Scan for the cell matching the given text and deliver its [X, Y] coordinate at center. 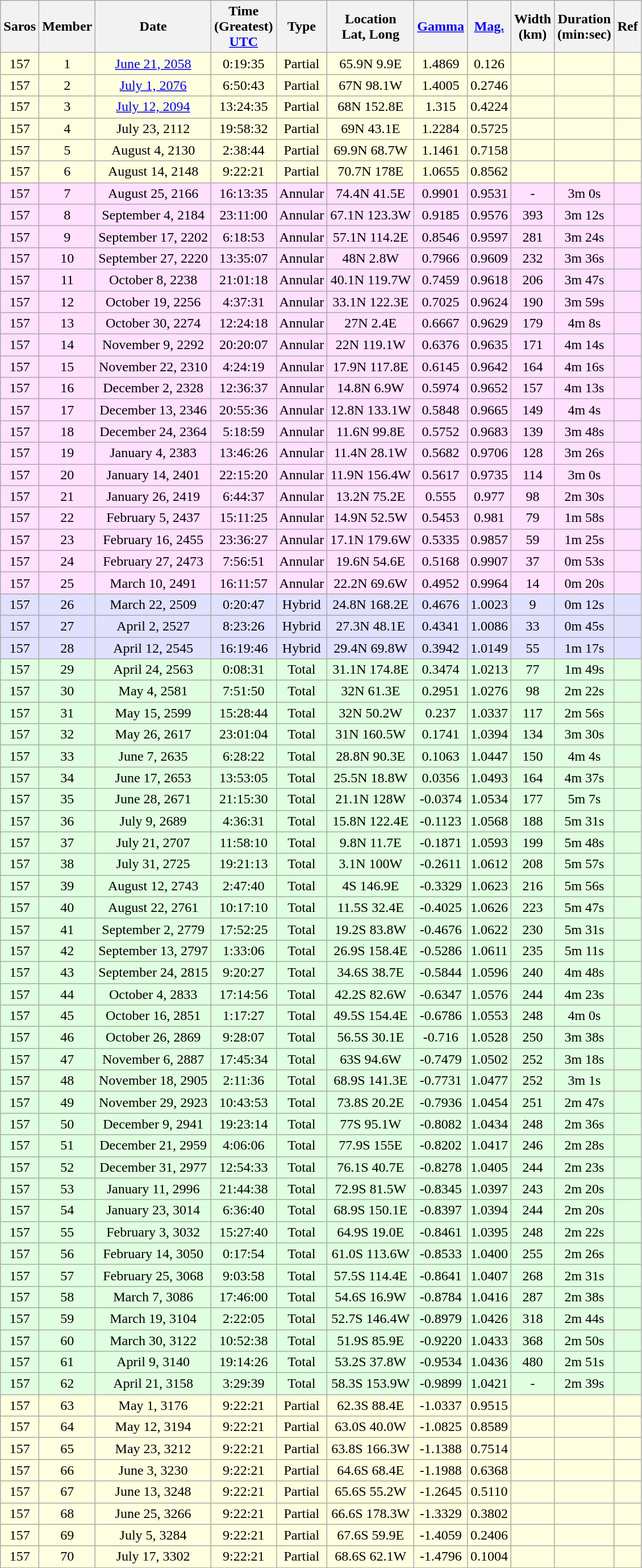
393 [533, 215]
-1.4796 [441, 1557]
1m 49s [585, 670]
11 [67, 280]
-1.0337 [441, 1405]
2:22:05 [243, 1318]
0.5848 [441, 410]
255 [533, 1254]
16 [67, 388]
70 [67, 1557]
49 [67, 1102]
-0.8202 [441, 1146]
63.0S 40.0W [370, 1427]
-0.1871 [441, 843]
Time(Greatest)UTC [243, 27]
1.4869 [441, 64]
1.0568 [489, 821]
1.0213 [489, 670]
21:15:30 [243, 799]
79 [533, 518]
27 [67, 626]
17:46:00 [243, 1297]
268 [533, 1275]
0.6368 [489, 1470]
77S 95.1W [370, 1124]
February 16, 2455 [153, 540]
0.9618 [489, 280]
0.7966 [441, 258]
December 2, 2328 [153, 388]
0.9652 [489, 388]
17:52:25 [243, 929]
5m 56s [585, 886]
32 [67, 735]
8:23:26 [243, 626]
246 [533, 1146]
64 [67, 1427]
4:24:19 [243, 367]
52.7S 146.4W [370, 1318]
January 11, 2996 [153, 1189]
11.6N 99.8E [370, 432]
December 31, 2977 [153, 1167]
23:01:04 [243, 735]
243 [533, 1189]
19.6N 54.6E [370, 561]
5 [67, 150]
1:33:06 [243, 951]
1.0534 [489, 799]
July 23, 2112 [153, 128]
5:18:59 [243, 432]
480 [533, 1362]
9:03:58 [243, 1275]
47 [67, 1059]
20 [67, 475]
June 25, 3266 [153, 1513]
232 [533, 258]
Type [302, 27]
22 [67, 518]
15 [67, 367]
0.4341 [441, 626]
20:20:07 [243, 345]
September 13, 2797 [153, 951]
53.2S 37.8W [370, 1362]
17 [67, 410]
1.0426 [489, 1318]
0.4676 [441, 604]
190 [533, 302]
230 [533, 929]
-0.3329 [441, 886]
25 [67, 583]
53 [67, 1189]
27.3N 48.1E [370, 626]
41 [67, 929]
17.1N 179.6W [370, 540]
0.4952 [441, 583]
2m 39s [585, 1384]
0.7514 [489, 1449]
240 [533, 972]
1.0623 [489, 886]
12:24:18 [243, 323]
46 [67, 1038]
1m 58s [585, 518]
1m 17s [585, 648]
77.9S 155E [370, 1146]
54 [67, 1210]
251 [533, 1102]
0:08:31 [243, 670]
0.6667 [441, 323]
0.126 [489, 64]
June 21, 2058 [153, 64]
40.1N 119.7W [370, 280]
32N 50.2W [370, 713]
73.8S 20.2E [370, 1102]
December 21, 2959 [153, 1146]
281 [533, 237]
18 [67, 432]
August 22, 2761 [153, 907]
68N 152.8E [370, 107]
August 25, 2166 [153, 193]
39 [67, 886]
250 [533, 1038]
5m 11s [585, 951]
July 12, 2094 [153, 107]
56.5S 30.1E [370, 1038]
June 13, 3248 [153, 1492]
69 [67, 1535]
25.5N 18.8W [370, 778]
28.8N 90.3E [370, 756]
0.7158 [489, 150]
September 2, 2779 [153, 929]
11.4N 28.1W [370, 453]
19:23:14 [243, 1124]
November 29, 2923 [153, 1102]
5m 57s [585, 864]
0.4224 [489, 107]
10:52:38 [243, 1340]
4m 16s [585, 367]
52 [67, 1167]
April 2, 2527 [153, 626]
19:58:32 [243, 128]
October 19, 2256 [153, 302]
6:18:53 [243, 237]
3m 18s [585, 1059]
0.9609 [489, 258]
-0.8533 [441, 1254]
0m 45s [585, 626]
0.1004 [489, 1557]
February 5, 2437 [153, 518]
4:36:31 [243, 821]
1.0405 [489, 1167]
0.2951 [441, 691]
5m 48s [585, 843]
12:36:37 [243, 388]
September 24, 2815 [153, 972]
34 [67, 778]
23:11:00 [243, 215]
0.3802 [489, 1513]
44 [67, 994]
May 15, 2599 [153, 713]
March 19, 3104 [153, 1318]
42 [67, 951]
-0.8979 [441, 1318]
13:53:05 [243, 778]
63S 94.6W [370, 1059]
2m 23s [585, 1167]
-0.9534 [441, 1362]
49.5S 154.4E [370, 1016]
19:21:13 [243, 864]
13:35:07 [243, 258]
66 [67, 1470]
0.8546 [441, 237]
0.2746 [489, 85]
19:14:26 [243, 1362]
10 [67, 258]
May 1, 3176 [153, 1405]
8 [67, 215]
-0.8784 [441, 1297]
14.8N 6.9W [370, 388]
58.3S 153.9W [370, 1384]
April 21, 3158 [153, 1384]
4m 13s [585, 388]
57.1N 114.2E [370, 237]
1.0593 [489, 843]
21 [67, 496]
December 9, 2941 [153, 1124]
May 23, 3212 [153, 1449]
50 [67, 1124]
36 [67, 821]
September 27, 2220 [153, 258]
-0.4676 [441, 929]
0.237 [441, 713]
188 [533, 821]
68.6S 62.1W [370, 1557]
0m 20s [585, 583]
15:27:40 [243, 1232]
1.0400 [489, 1254]
3.1N 100W [370, 864]
22.2N 69.6W [370, 583]
0.1741 [441, 735]
5m 7s [585, 799]
77 [533, 670]
-0.716 [441, 1038]
57 [67, 1275]
0.7025 [441, 302]
54.6S 16.9W [370, 1297]
1.0397 [489, 1189]
1.0276 [489, 691]
0m 53s [585, 561]
6:36:40 [243, 1210]
0:17:54 [243, 1254]
0.9735 [489, 475]
1.0553 [489, 1016]
0.9665 [489, 410]
2 [67, 85]
1.0502 [489, 1059]
1.2284 [441, 128]
0.5752 [441, 432]
29.4N 69.8W [370, 648]
17:45:34 [243, 1059]
1.0612 [489, 864]
0.3942 [441, 648]
-1.1988 [441, 1470]
16:19:46 [243, 648]
August 14, 2148 [153, 172]
216 [533, 886]
13 [67, 323]
0.9624 [489, 302]
21:01:18 [243, 280]
0.8562 [489, 172]
4m 23s [585, 994]
March 30, 3122 [153, 1340]
LocationLat, Long [370, 27]
0.9642 [489, 367]
2m 28s [585, 1146]
368 [533, 1340]
3m 30s [585, 735]
3m 47s [585, 280]
-1.1388 [441, 1449]
23 [67, 540]
4m 0s [585, 1016]
1.4005 [441, 85]
114 [533, 475]
1.0622 [489, 929]
0.9597 [489, 237]
2m 26s [585, 1254]
0.9635 [489, 345]
-0.5286 [441, 951]
2m 36s [585, 1124]
16:13:35 [243, 193]
11.9N 156.4W [370, 475]
12.8N 133.1W [370, 410]
0.9901 [441, 193]
Gamma [441, 27]
0.9683 [489, 432]
0.977 [489, 496]
-0.6347 [441, 994]
January 14, 2401 [153, 475]
0m 12s [585, 604]
63 [67, 1405]
0.9576 [489, 215]
6:50:43 [243, 85]
76.1S 40.7E [370, 1167]
0.9857 [489, 540]
62 [67, 1384]
4m 37s [585, 778]
July 9, 2689 [153, 821]
3 [67, 107]
179 [533, 323]
1.0576 [489, 994]
62.3S 88.4E [370, 1405]
-1.4059 [441, 1535]
March 10, 2491 [153, 583]
0.5617 [441, 475]
6 [67, 172]
150 [533, 756]
November 6, 2887 [153, 1059]
4m 8s [585, 323]
3m 1s [585, 1081]
4:37:31 [243, 302]
67.1N 123.3W [370, 215]
1.0023 [489, 604]
October 8, 2238 [153, 280]
-0.7936 [441, 1102]
2:47:40 [243, 886]
1.0454 [489, 1102]
2:11:36 [243, 1081]
31 [67, 713]
-0.8397 [441, 1210]
21:44:38 [243, 1189]
1.315 [441, 107]
206 [533, 280]
-0.7731 [441, 1081]
2m 44s [585, 1318]
-0.8461 [441, 1232]
-0.9220 [441, 1340]
-0.8345 [441, 1189]
48N 2.8W [370, 258]
3m 38s [585, 1038]
4 [67, 128]
Date [153, 27]
1.0433 [489, 1340]
51.9S 85.9E [370, 1340]
March 7, 3086 [153, 1297]
33.1N 122.3E [370, 302]
0.9964 [489, 583]
7 [67, 193]
November 22, 2310 [153, 367]
0.1063 [441, 756]
August 4, 2130 [153, 150]
April 12, 2545 [153, 648]
23:36:27 [243, 540]
July 1, 2076 [153, 85]
9.8N 11.7E [370, 843]
0.5110 [489, 1492]
66.6S 178.3W [370, 1513]
16:11:57 [243, 583]
24.8N 168.2E [370, 604]
69.9N 68.7W [370, 150]
December 13, 2346 [153, 410]
1.0434 [489, 1124]
July 31, 2725 [153, 864]
60 [67, 1340]
67N 98.1W [370, 85]
1.0417 [489, 1146]
21.1N 128W [370, 799]
June 28, 2671 [153, 799]
10:43:53 [243, 1102]
1.0421 [489, 1384]
22:15:20 [243, 475]
0.7459 [441, 280]
69N 43.1E [370, 128]
1.1461 [441, 150]
2m 47s [585, 1102]
November 9, 2292 [153, 345]
12:54:33 [243, 1167]
0.9531 [489, 193]
45 [67, 1016]
0.555 [441, 496]
26.9S 158.4E [370, 951]
Mag. [489, 27]
38 [67, 864]
34.6S 38.7E [370, 972]
-0.4025 [441, 907]
0.5168 [441, 561]
56 [67, 1254]
January 4, 2383 [153, 453]
0.6376 [441, 345]
1.0596 [489, 972]
0.3474 [441, 670]
10:17:10 [243, 907]
-0.8082 [441, 1124]
-0.5844 [441, 972]
0.6145 [441, 367]
April 9, 3140 [153, 1362]
Ref [627, 27]
February 25, 3068 [153, 1275]
65 [67, 1449]
October 30, 2274 [153, 323]
70.7N 178E [370, 172]
14.9N 52.5W [370, 518]
199 [533, 843]
August 12, 2743 [153, 886]
2m 51s [585, 1362]
May 4, 2581 [153, 691]
0.5725 [489, 128]
287 [533, 1297]
67 [67, 1492]
-1.3329 [441, 1513]
-1.2645 [441, 1492]
1.0611 [489, 951]
20:55:36 [243, 410]
31.1N 174.8E [370, 670]
9:20:27 [243, 972]
68.9S 141.3E [370, 1081]
68.9S 150.1E [370, 1210]
3m 59s [585, 302]
February 3, 3032 [153, 1232]
0.5974 [441, 388]
35 [67, 799]
January 26, 2419 [153, 496]
July 5, 3284 [153, 1535]
2m 50s [585, 1340]
30 [67, 691]
67.6S 59.9E [370, 1535]
October 16, 2851 [153, 1016]
0.0356 [441, 778]
9:28:07 [243, 1038]
13:46:26 [243, 453]
1.0395 [489, 1232]
March 22, 2509 [153, 604]
139 [533, 432]
11.5S 32.4E [370, 907]
January 23, 3014 [153, 1210]
171 [533, 345]
-0.8641 [441, 1275]
13:24:35 [243, 107]
0.5335 [441, 540]
-0.2611 [441, 864]
61 [67, 1362]
15:11:25 [243, 518]
4m 48s [585, 972]
-0.7479 [441, 1059]
24 [67, 561]
0.2406 [489, 1535]
1m 25s [585, 540]
15:28:44 [243, 713]
27N 2.4E [370, 323]
318 [533, 1318]
June 3, 3230 [153, 1470]
1 [67, 64]
November 18, 2905 [153, 1081]
208 [533, 864]
74.4N 41.5E [370, 193]
4m 14s [585, 345]
3m 48s [585, 432]
0.5682 [441, 453]
Saros [20, 27]
1.0436 [489, 1362]
64.9S 19.0E [370, 1232]
-0.1123 [441, 821]
117 [533, 713]
2:38:44 [243, 150]
1.0337 [489, 713]
65.9N 9.9E [370, 64]
42.2S 82.6W [370, 994]
11:58:10 [243, 843]
3:29:39 [243, 1384]
223 [533, 907]
-1.0825 [441, 1427]
3m 36s [585, 258]
3m 12s [585, 215]
0:20:47 [243, 604]
0.9515 [489, 1405]
4S 146.9E [370, 886]
1.0149 [489, 648]
1.0416 [489, 1297]
1.0655 [441, 172]
6:28:22 [243, 756]
29 [67, 670]
40 [67, 907]
3m 26s [585, 453]
2m 38s [585, 1297]
51 [67, 1146]
July 17, 3302 [153, 1557]
-0.8278 [441, 1167]
Duration(min:sec) [585, 27]
1:17:27 [243, 1016]
4:06:06 [243, 1146]
1.0407 [489, 1275]
3m 24s [585, 237]
0.9907 [489, 561]
134 [533, 735]
0.981 [489, 518]
September 4, 2184 [153, 215]
64.6S 68.4E [370, 1470]
26 [67, 604]
235 [533, 951]
1.0447 [489, 756]
0.9706 [489, 453]
7:56:51 [243, 561]
October 26, 2869 [153, 1038]
68 [67, 1513]
6:44:37 [243, 496]
September 17, 2202 [153, 237]
2m 30s [585, 496]
128 [533, 453]
72.9S 81.5W [370, 1189]
149 [533, 410]
Member [67, 27]
1.0493 [489, 778]
-0.6786 [441, 1016]
-0.9899 [441, 1384]
17:14:56 [243, 994]
February 27, 2473 [153, 561]
13.2N 75.2E [370, 496]
7:51:50 [243, 691]
2m 31s [585, 1275]
June 7, 2635 [153, 756]
15.8N 122.4E [370, 821]
22N 119.1W [370, 345]
1.0086 [489, 626]
December 24, 2364 [153, 432]
0.8589 [489, 1427]
31N 160.5W [370, 735]
57.5S 114.4E [370, 1275]
June 17, 2653 [153, 778]
February 14, 3050 [153, 1254]
0.9629 [489, 323]
1.0477 [489, 1081]
1.0626 [489, 907]
61.0S 113.6W [370, 1254]
177 [533, 799]
October 4, 2833 [153, 994]
19 [67, 453]
65.6S 55.2W [370, 1492]
58 [67, 1297]
0.5453 [441, 518]
19.2S 83.8W [370, 929]
Width(km) [533, 27]
12 [67, 302]
63.8S 166.3W [370, 1449]
43 [67, 972]
5m 47s [585, 907]
July 21, 2707 [153, 843]
2m 56s [585, 713]
32N 61.3E [370, 691]
May 12, 3194 [153, 1427]
0.9185 [441, 215]
May 26, 2617 [153, 735]
48 [67, 1081]
0:19:35 [243, 64]
17.9N 117.8E [370, 367]
April 24, 2563 [153, 670]
1.0528 [489, 1038]
28 [67, 648]
-0.0374 [441, 799]
